For the text-containing cell, return its midpoint in [x, y] coordinate format. 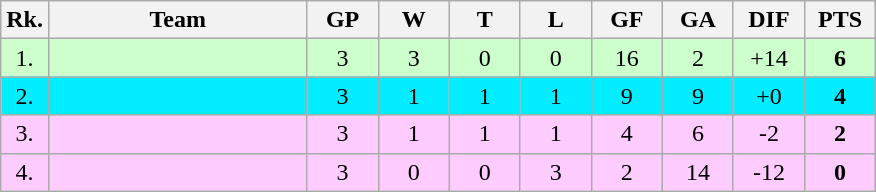
DIF [768, 20]
PTS [840, 20]
W [414, 20]
2. [25, 96]
+14 [768, 58]
+0 [768, 96]
GF [626, 20]
3. [25, 134]
T [484, 20]
L [556, 20]
1. [25, 58]
16 [626, 58]
Rk. [25, 20]
GP [342, 20]
GA [698, 20]
4. [25, 172]
-12 [768, 172]
-2 [768, 134]
14 [698, 172]
Team [178, 20]
